Capture the cell that displays the provided text and extract its [x, y] central coordinate. 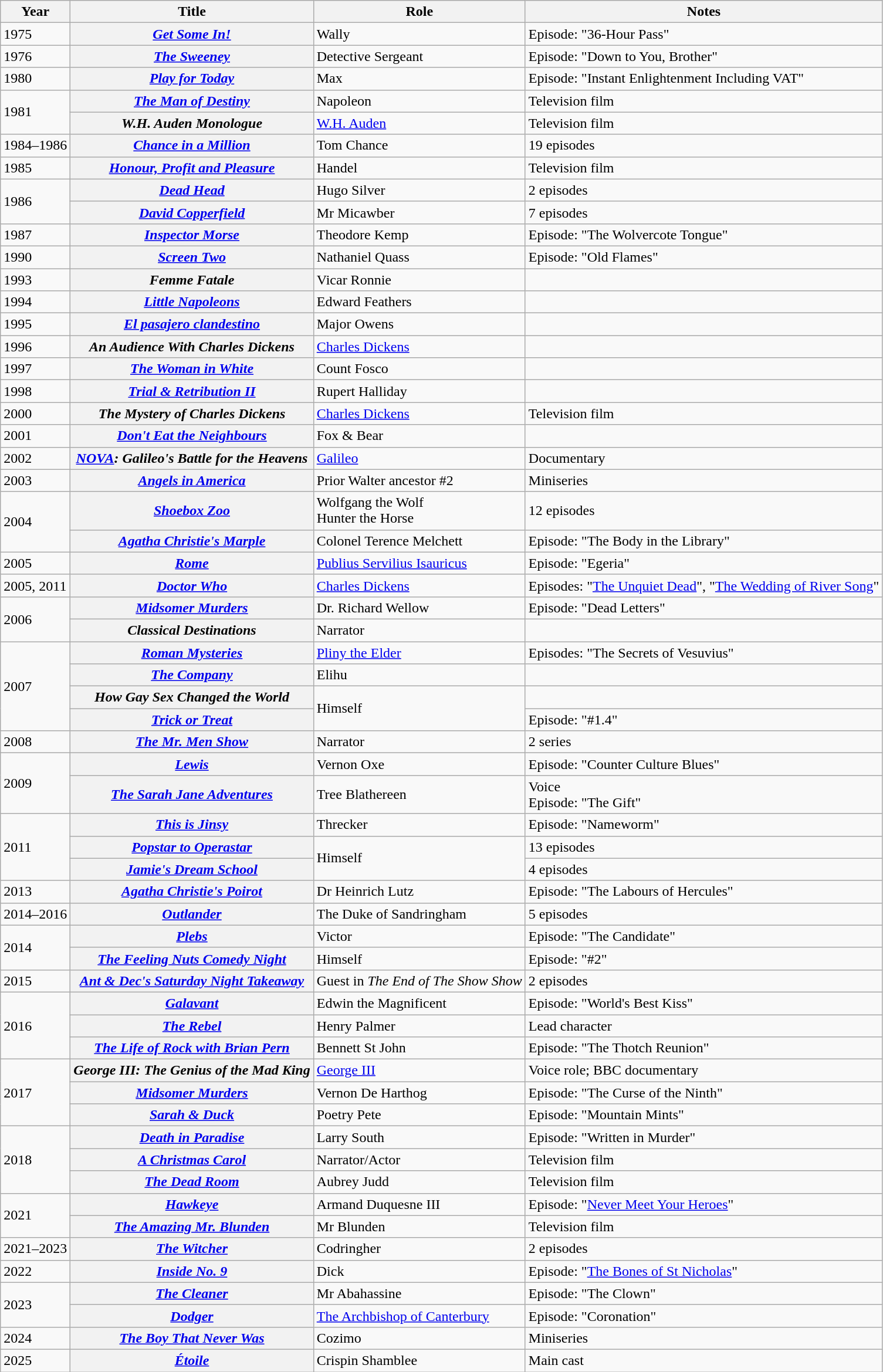
Documentary [703, 458]
2017 [35, 1093]
Episode: "The Bones of St Nicholas" [703, 1271]
Voice role; BBC documentary [703, 1071]
1981 [35, 112]
Trick or Treat [192, 720]
Popstar to Operastar [192, 847]
Larry South [419, 1137]
2 series [703, 742]
Vernon De Harthog [419, 1093]
Episodes: "The Secrets of Vesuvius" [703, 653]
W.H. Auden [419, 123]
12 episodes [703, 510]
1997 [35, 369]
2021–2023 [35, 1249]
Episode: "Instant Enlightenment Including VAT" [703, 79]
Hugo Silver [419, 190]
Screen Two [192, 257]
Episode: "Never Meet Your Heroes" [703, 1204]
Episode: "Old Flames" [703, 257]
Dick [419, 1271]
1995 [35, 324]
Dr. Richard Wellow [419, 608]
1996 [35, 347]
Death in Paradise [192, 1137]
The Sweeney [192, 56]
Theodore Kemp [419, 235]
1986 [35, 201]
The Woman in White [192, 369]
2014–2016 [35, 914]
The Feeling Nuts Comedy Night [192, 958]
Fox & Bear [419, 436]
Elihu [419, 675]
The Cleaner [192, 1293]
2011 [35, 847]
The Duke of Sandringham [419, 914]
2000 [35, 414]
Trial & Retribution II [192, 391]
NOVA: Galileo's Battle for the Heavens [192, 458]
Episode: "World's Best Kiss" [703, 1003]
1998 [35, 391]
Bennett St John [419, 1048]
2021 [35, 1215]
Mr Blunden [419, 1227]
Don't Eat the Neighbours [192, 436]
The Mystery of Charles Dickens [192, 414]
Episode: "Down to You, Brother" [703, 56]
13 episodes [703, 847]
Cozimo [419, 1338]
The Rebel [192, 1026]
The Boy That Never Was [192, 1338]
Episode: "The Body in the Library" [703, 541]
George III [419, 1071]
Detective Sergeant [419, 56]
Episode: "Mountain Mints" [703, 1115]
1975 [35, 34]
2002 [35, 458]
2006 [35, 619]
Episode: "The Wolvercote Tongue" [703, 235]
Episode: "#1.4" [703, 720]
Armand Duquesne III [419, 1204]
Threcker [419, 825]
Guest in The End of The Show Show [419, 981]
Agatha Christie's Poirot [192, 892]
Episode: "The Candidate" [703, 936]
Episode: "The Labours of Hercules" [703, 892]
Dead Head [192, 190]
A Christmas Carol [192, 1160]
2013 [35, 892]
Play for Today [192, 79]
Wally [419, 34]
Agatha Christie's Marple [192, 541]
2008 [35, 742]
Plebs [192, 936]
1994 [35, 302]
This is Jinsy [192, 825]
The Witcher [192, 1249]
Tree Blathereen [419, 794]
Handel [419, 168]
The Dead Room [192, 1182]
Aubrey Judd [419, 1182]
Episode: "The Thotch Reunion" [703, 1048]
1980 [35, 79]
Episode: "#2" [703, 958]
Episode: "Dead Letters" [703, 608]
Codringher [419, 1249]
Mr Abahassine [419, 1293]
The Mr. Men Show [192, 742]
Vernon Oxe [419, 764]
Jamie's Dream School [192, 869]
Colonel Terence Melchett [419, 541]
Year [35, 12]
Dr Heinrich Lutz [419, 892]
4 episodes [703, 869]
The Company [192, 675]
Episode: "Written in Murder" [703, 1137]
VoiceEpisode: "The Gift" [703, 794]
Roman Mysteries [192, 653]
Title [192, 12]
Episodes: "The Unquiet Dead", "The Wedding of River Song" [703, 585]
Episode: "Egeria" [703, 563]
Major Owens [419, 324]
Napoleon [419, 101]
Episode: "The Curse of the Ninth" [703, 1093]
Edward Feathers [419, 302]
2023 [35, 1305]
Main cast [703, 1360]
Crispin Shamblee [419, 1360]
Episode: "Nameworm" [703, 825]
Henry Palmer [419, 1026]
David Copperfield [192, 212]
1985 [35, 168]
Ant & Dec's Saturday Night Takeaway [192, 981]
Sarah & Duck [192, 1115]
1990 [35, 257]
How Gay Sex Changed the World [192, 697]
Lead character [703, 1026]
The Archbishop of Canterbury [419, 1316]
Mr Micawber [419, 212]
El pasajero clandestino [192, 324]
2009 [35, 784]
Wolfgang the WolfHunter the Horse [419, 510]
Inside No. 9 [192, 1271]
Episode: "36-Hour Pass" [703, 34]
Chance in a Million [192, 145]
Pliny the Elder [419, 653]
2022 [35, 1271]
1987 [35, 235]
W.H. Auden Monologue [192, 123]
Episode: "The Clown" [703, 1293]
Classical Destinations [192, 630]
Role [419, 12]
Notes [703, 12]
Victor [419, 936]
Galavant [192, 1003]
2005 [35, 563]
19 episodes [703, 145]
2015 [35, 981]
Inspector Morse [192, 235]
The Life of Rock with Brian Pern [192, 1048]
An Audience With Charles Dickens [192, 347]
Poetry Pete [419, 1115]
Étoile [192, 1360]
Hawkeye [192, 1204]
Get Some In! [192, 34]
George III: The Genius of the Mad King [192, 1071]
Outlander [192, 914]
Shoebox Zoo [192, 510]
Rome [192, 563]
2001 [35, 436]
7 episodes [703, 212]
Femme Fatale [192, 280]
Prior Walter ancestor #2 [419, 480]
Count Fosco [419, 369]
2007 [35, 686]
Narrator/Actor [419, 1160]
2004 [35, 522]
Doctor Who [192, 585]
The Amazing Mr. Blunden [192, 1227]
Publius Servilius Isauricus [419, 563]
The Sarah Jane Adventures [192, 794]
Honour, Profit and Pleasure [192, 168]
Lewis [192, 764]
Max [419, 79]
Episode: "Counter Culture Blues" [703, 764]
Tom Chance [419, 145]
Galileo [419, 458]
2024 [35, 1338]
2025 [35, 1360]
Nathaniel Quass [419, 257]
2018 [35, 1160]
1984–1986 [35, 145]
Episode: "Coronation" [703, 1316]
Edwin the Magnificent [419, 1003]
2003 [35, 480]
1993 [35, 280]
1976 [35, 56]
2005, 2011 [35, 585]
Dodger [192, 1316]
2014 [35, 947]
Angels in America [192, 480]
Little Napoleons [192, 302]
The Man of Destiny [192, 101]
Vicar Ronnie [419, 280]
5 episodes [703, 914]
2016 [35, 1025]
Rupert Halliday [419, 391]
